Return the (x, y) coordinate for the center point of the cell that contains the specified text.  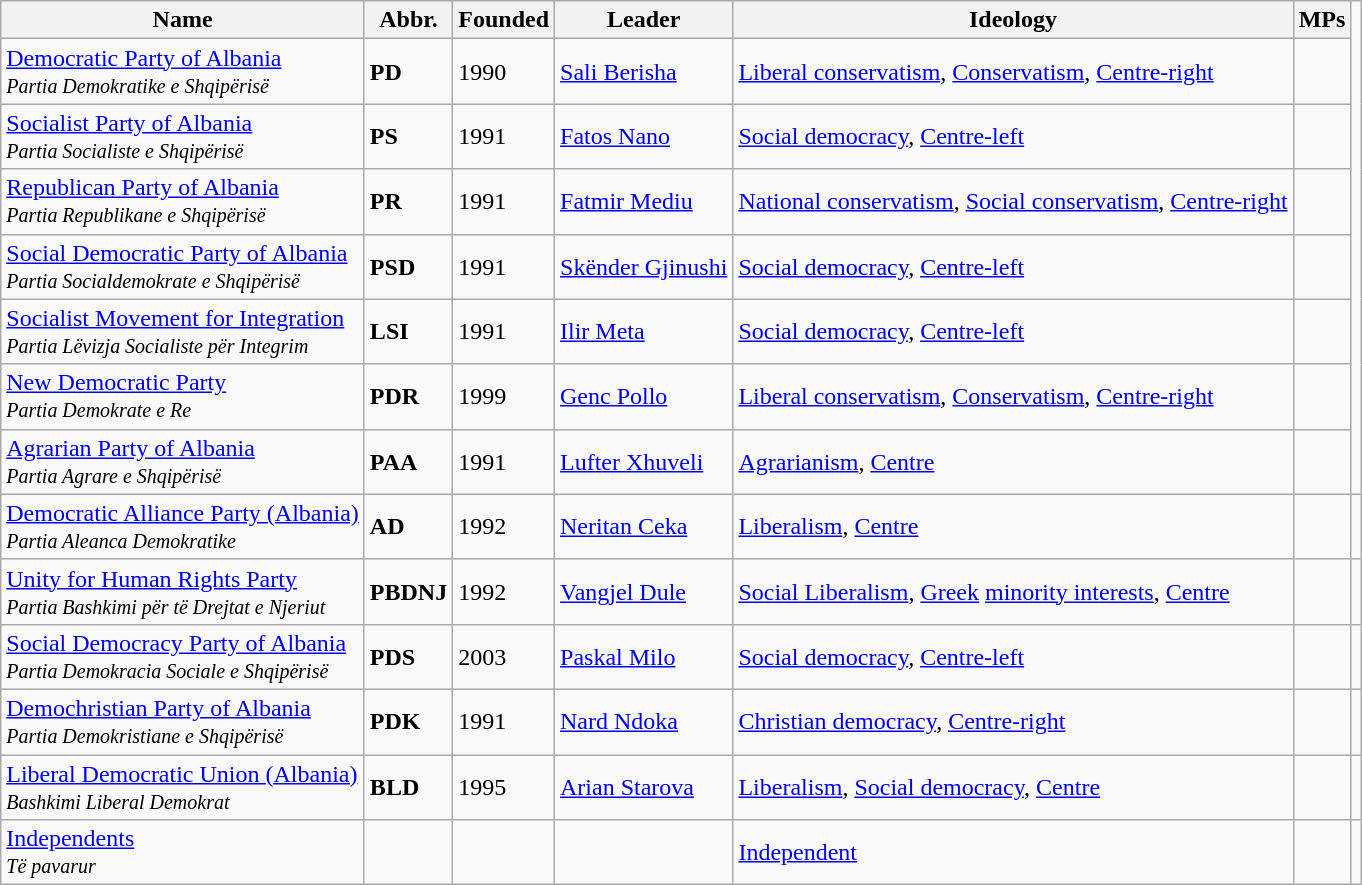
PD (408, 72)
Leader (644, 20)
Ideology (1013, 20)
IndependentsTë pavarur (183, 852)
PAA (408, 462)
1999 (504, 396)
BLD (408, 786)
PDK (408, 722)
PDR (408, 396)
Independent (1013, 852)
Fatos Nano (644, 136)
1995 (504, 786)
1990 (504, 72)
Democratic Alliance Party (Albania)Partia Aleanca Demokratike (183, 526)
Vangjel Dule (644, 592)
Republican Party of AlbaniaPartia Republikane e Shqipërisë (183, 202)
Name (183, 20)
AD (408, 526)
Demochristian Party of AlbaniaPartia Demokristiane e Shqipërisë (183, 722)
PSD (408, 266)
Social Liberalism, Greek minority interests, Centre (1013, 592)
Social Democracy Party of AlbaniaPartia Demokracia Sociale e Shqipërisë (183, 656)
Neritan Ceka (644, 526)
Genc Pollo (644, 396)
Socialist Party of AlbaniaPartia Socialiste e Shqipërisë (183, 136)
Founded (504, 20)
PR (408, 202)
PBDNJ (408, 592)
Liberal Democratic Union (Albania)Bashkimi Liberal Demokrat (183, 786)
Unity for Human Rights PartyPartia Bashkimi për të Drejtat e Njeriut (183, 592)
MPs (1322, 20)
PS (408, 136)
Agrarianism, Centre (1013, 462)
New Democratic PartyPartia Demokrate e Re (183, 396)
Paskal Milo (644, 656)
Abbr. (408, 20)
Sali Berisha (644, 72)
Liberalism, Social democracy, Centre (1013, 786)
2003 (504, 656)
Ilir Meta (644, 332)
Agrarian Party of AlbaniaPartia Agrare e Shqipërisë (183, 462)
Nard Ndoka (644, 722)
Democratic Party of AlbaniaPartia Demokratike e Shqipërisë (183, 72)
Christian democracy, Centre-right (1013, 722)
National conservatism, Social conservatism, Centre-right (1013, 202)
Arian Starova (644, 786)
Skënder Gjinushi (644, 266)
Socialist Movement for IntegrationPartia Lëvizja Socialiste për Integrim (183, 332)
Lufter Xhuveli (644, 462)
Liberalism, Centre (1013, 526)
Social Democratic Party of AlbaniaPartia Socialdemokrate e Shqipërisë (183, 266)
Fatmir Mediu (644, 202)
PDS (408, 656)
LSI (408, 332)
